From the cell containing the given text, extract its center point as (X, Y) coordinate. 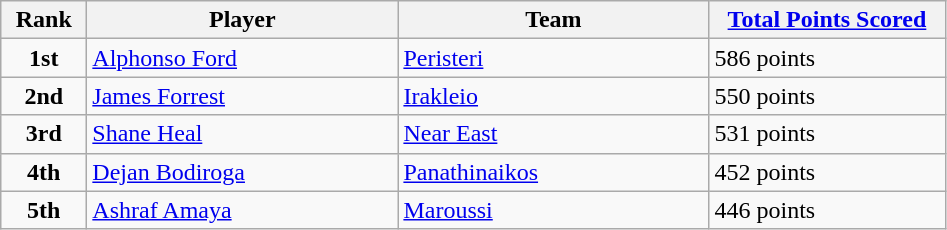
586 points (827, 58)
3rd (44, 134)
Near East (554, 134)
Shane Heal (242, 134)
Maroussi (554, 210)
5th (44, 210)
Panathinaikos (554, 172)
Rank (44, 20)
1st (44, 58)
Irakleio (554, 96)
Player (242, 20)
2nd (44, 96)
446 points (827, 210)
452 points (827, 172)
Total Points Scored (827, 20)
James Forrest (242, 96)
Dejan Bodiroga (242, 172)
4th (44, 172)
Peristeri (554, 58)
531 points (827, 134)
Ashraf Amaya (242, 210)
Alphonso Ford (242, 58)
550 points (827, 96)
Team (554, 20)
